For the text-containing cell, return its midpoint in [x, y] coordinate format. 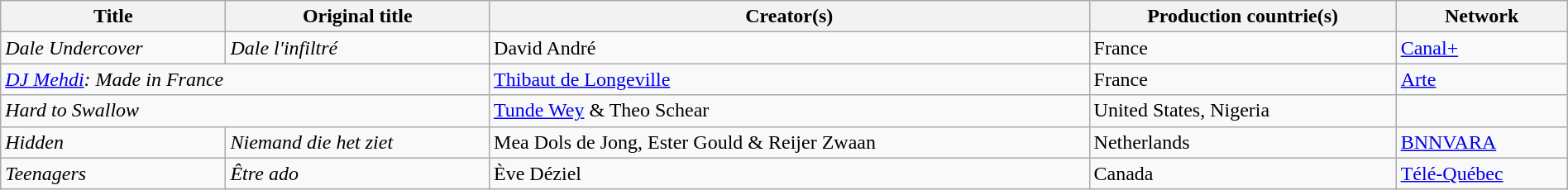
Arte [1482, 79]
Ève Déziel [790, 173]
Hidden [113, 142]
United States, Nigeria [1242, 111]
Title [113, 17]
Être ado [357, 173]
DJ Mehdi: Made in France [245, 79]
Teenagers [113, 173]
Dale l'infiltré [357, 48]
Hard to Swallow [245, 111]
Production countrie(s) [1242, 17]
Original title [357, 17]
Canal+ [1482, 48]
BNNVARA [1482, 142]
Niemand die het ziet [357, 142]
David André [790, 48]
Netherlands [1242, 142]
Dale Undercover [113, 48]
Thibaut de Longeville [790, 79]
Creator(s) [790, 17]
Canada [1242, 173]
Mea Dols de Jong, Ester Gould & Reijer Zwaan [790, 142]
Network [1482, 17]
Télé-Québec [1482, 173]
Tunde Wey & Theo Schear [790, 111]
